Output the [X, Y] coordinate of the center of the cell containing the given text.  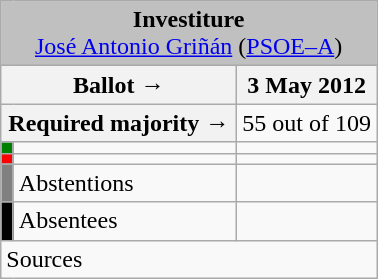
InvestitureJosé Antonio Griñán (PSOE–A) [189, 34]
Required majority → [119, 123]
Abstentions [125, 183]
Ballot → [119, 85]
Sources [189, 259]
55 out of 109 [307, 123]
Absentees [125, 221]
3 May 2012 [307, 85]
